Identify which cell holds the provided text, then report its [x, y] central coordinate. 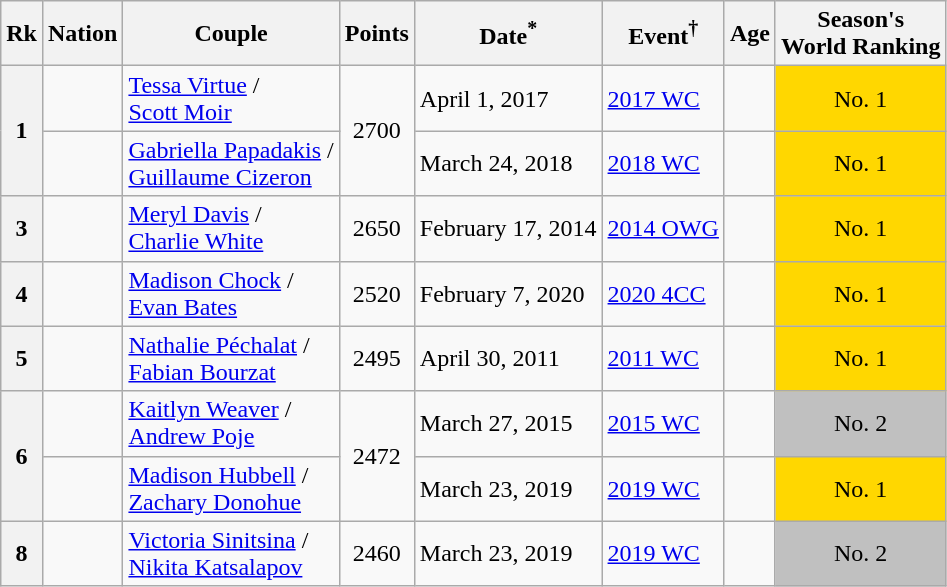
Madison Chock /Evan Bates [231, 294]
Kaitlyn Weaver /Andrew Poje [231, 424]
2014 OWG [663, 228]
Couple [231, 34]
2520 [376, 294]
Season'sWorld Ranking [860, 34]
4 [22, 294]
8 [22, 554]
2018 WC [663, 164]
April 30, 2011 [508, 358]
March 24, 2018 [508, 164]
February 7, 2020 [508, 294]
March 27, 2015 [508, 424]
Points [376, 34]
2472 [376, 456]
Tessa Virtue /Scott Moir [231, 98]
2460 [376, 554]
6 [22, 456]
Event† [663, 34]
Date* [508, 34]
2015 WC [663, 424]
2020 4CC [663, 294]
Nathalie Péchalat /Fabian Bourzat [231, 358]
Madison Hubbell /Zachary Donohue [231, 488]
Gabriella Papadakis /Guillaume Cizeron [231, 164]
February 17, 2014 [508, 228]
Rk [22, 34]
2495 [376, 358]
April 1, 2017 [508, 98]
2011 WC [663, 358]
1 [22, 131]
3 [22, 228]
Meryl Davis /Charlie White [231, 228]
2017 WC [663, 98]
2650 [376, 228]
Age [750, 34]
2700 [376, 131]
Nation [82, 34]
Victoria Sinitsina /Nikita Katsalapov [231, 554]
5 [22, 358]
